For the text-containing cell, return its midpoint in (X, Y) coordinate format. 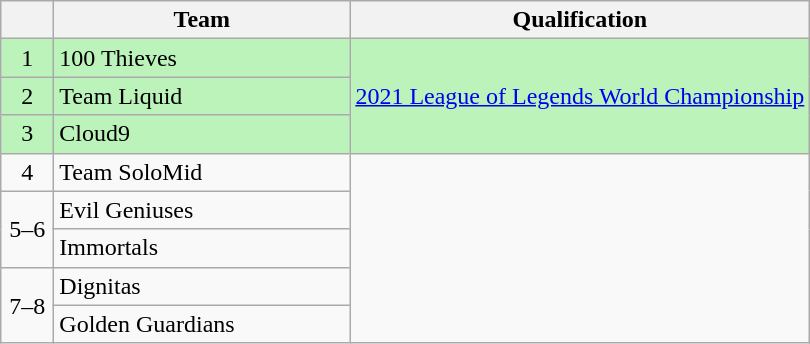
7–8 (28, 305)
Qualification (580, 20)
1 (28, 58)
Cloud9 (202, 134)
3 (28, 134)
Team Liquid (202, 96)
4 (28, 172)
Golden Guardians (202, 324)
Dignitas (202, 286)
100 Thieves (202, 58)
Team SoloMid (202, 172)
Immortals (202, 248)
5–6 (28, 229)
2 (28, 96)
2021 League of Legends World Championship (580, 96)
Team (202, 20)
Evil Geniuses (202, 210)
